From the cell containing the given text, extract its center point as [x, y] coordinate. 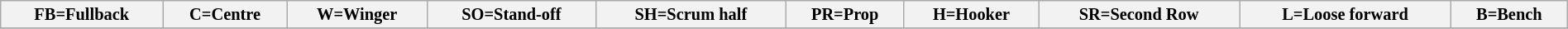
W=Winger [357, 14]
C=Centre [225, 14]
SO=Stand-off [511, 14]
L=Loose forward [1346, 14]
SH=Scrum half [691, 14]
H=Hooker [971, 14]
FB=Fullback [82, 14]
B=Bench [1508, 14]
PR=Prop [845, 14]
SR=Second Row [1140, 14]
